Provide the [x, y] coordinate of the cell's center where the given text is located.  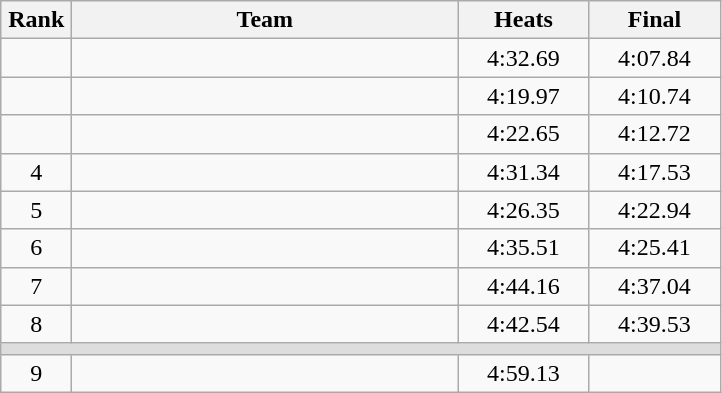
4:12.72 [654, 134]
4:44.16 [524, 286]
4:25.41 [654, 248]
Heats [524, 20]
4 [36, 172]
Rank [36, 20]
4:22.65 [524, 134]
4:37.04 [654, 286]
4:22.94 [654, 210]
8 [36, 324]
4:07.84 [654, 58]
4:32.69 [524, 58]
7 [36, 286]
4:42.54 [524, 324]
5 [36, 210]
4:31.34 [524, 172]
Final [654, 20]
4:59.13 [524, 373]
4:26.35 [524, 210]
Team [265, 20]
4:39.53 [654, 324]
4:10.74 [654, 96]
6 [36, 248]
4:19.97 [524, 96]
9 [36, 373]
4:17.53 [654, 172]
4:35.51 [524, 248]
